Provide the [x, y] coordinate of the cell's center where the given text is located.  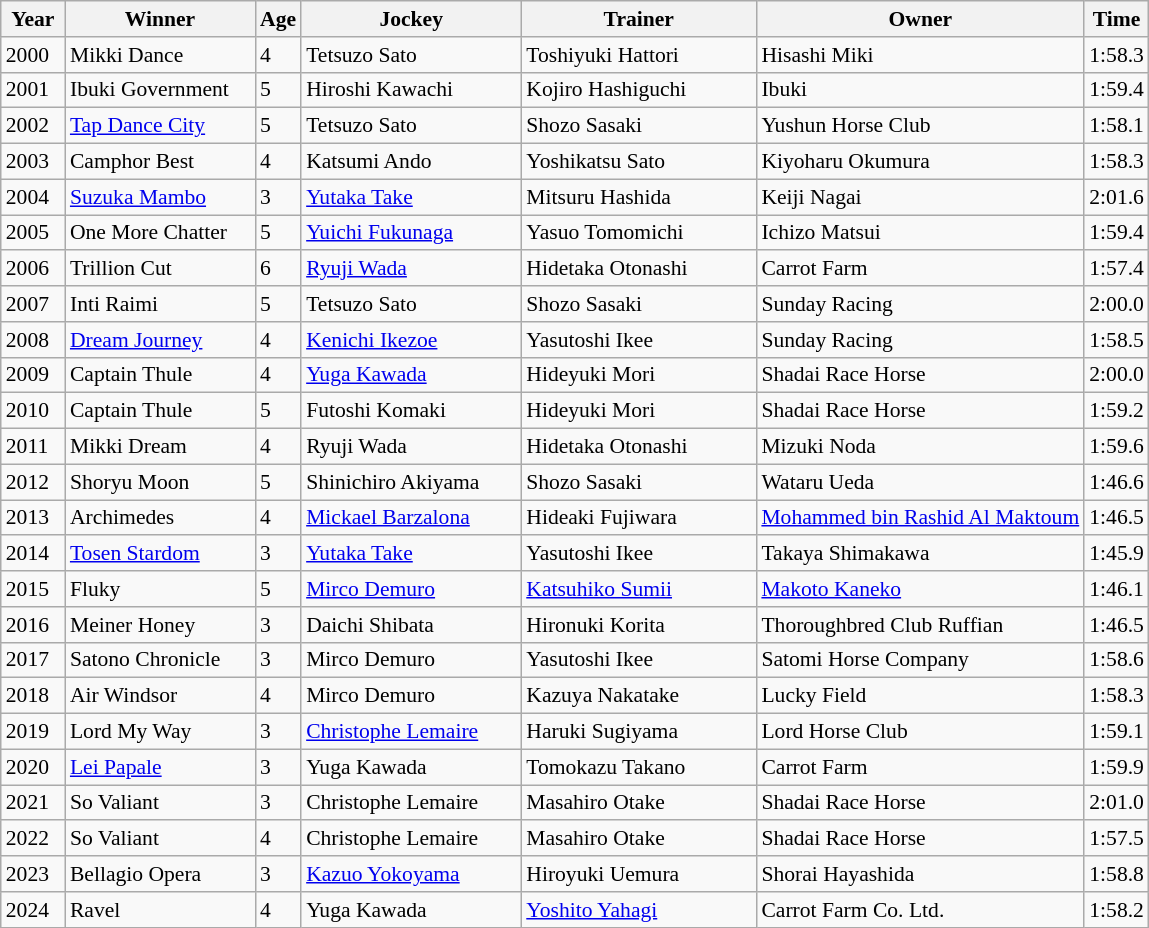
2019 [33, 732]
Mizuki Noda [920, 447]
2003 [33, 162]
2004 [33, 197]
Air Windsor [160, 696]
Shoryu Moon [160, 482]
1:57.5 [1116, 839]
2002 [33, 126]
Year [33, 19]
Owner [920, 19]
Katsuhiko Sumii [638, 589]
Tomokazu Takano [638, 767]
Kazuya Nakatake [638, 696]
2007 [33, 304]
Yasuo Tomomichi [638, 233]
Bellagio Opera [160, 874]
Ibuki [920, 90]
2013 [33, 518]
Daichi Shibata [411, 625]
Satono Chronicle [160, 660]
2:01.6 [1116, 197]
Camphor Best [160, 162]
Lei Papale [160, 767]
2022 [33, 839]
Takaya Shimakawa [920, 554]
Hideaki Fujiwara [638, 518]
Mohammed bin Rashid Al Maktoum [920, 518]
2017 [33, 660]
Mikki Dance [160, 55]
Jockey [411, 19]
Toshiyuki Hattori [638, 55]
2:01.0 [1116, 803]
Hiroshi Kawachi [411, 90]
Shorai Hayashida [920, 874]
2024 [33, 910]
Age [278, 19]
Keiji Nagai [920, 197]
Ibuki Government [160, 90]
Hironuki Korita [638, 625]
Satomi Horse Company [920, 660]
2016 [33, 625]
1:59.2 [1116, 411]
Shinichiro Akiyama [411, 482]
1:59.1 [1116, 732]
Yushun Horse Club [920, 126]
Haruki Sugiyama [638, 732]
1:46.6 [1116, 482]
2012 [33, 482]
Hisashi Miki [920, 55]
Kenichi Ikezoe [411, 340]
6 [278, 269]
2015 [33, 589]
1:45.9 [1116, 554]
2011 [33, 447]
Kazuo Yokoyama [411, 874]
Yoshito Yahagi [638, 910]
1:59.6 [1116, 447]
Kojiro Hashiguchi [638, 90]
Tosen Stardom [160, 554]
Thoroughbred Club Ruffian [920, 625]
Futoshi Komaki [411, 411]
Mikki Dream [160, 447]
1:58.8 [1116, 874]
1:58.6 [1116, 660]
2000 [33, 55]
2014 [33, 554]
2008 [33, 340]
Lucky Field [920, 696]
2010 [33, 411]
1:59.9 [1116, 767]
Trillion Cut [160, 269]
Yuichi Fukunaga [411, 233]
Winner [160, 19]
1:58.1 [1116, 126]
1:58.5 [1116, 340]
Mitsuru Hashida [638, 197]
2006 [33, 269]
2001 [33, 90]
2009 [33, 375]
2021 [33, 803]
Makoto Kaneko [920, 589]
2023 [33, 874]
Kiyoharu Okumura [920, 162]
Trainer [638, 19]
Yoshikatsu Sato [638, 162]
1:46.1 [1116, 589]
Archimedes [160, 518]
Lord My Way [160, 732]
One More Chatter [160, 233]
Meiner Honey [160, 625]
Time [1116, 19]
Suzuka Mambo [160, 197]
1:57.4 [1116, 269]
Ravel [160, 910]
2018 [33, 696]
Dream Journey [160, 340]
Tap Dance City [160, 126]
Wataru Ueda [920, 482]
1:58.2 [1116, 910]
Katsumi Ando [411, 162]
2020 [33, 767]
Carrot Farm Co. Ltd. [920, 910]
Fluky [160, 589]
Inti Raimi [160, 304]
Hiroyuki Uemura [638, 874]
2005 [33, 233]
Mickael Barzalona [411, 518]
Ichizo Matsui [920, 233]
Lord Horse Club [920, 732]
